Determine the [x, y] coordinate at the center of the cell enclosing the given text.  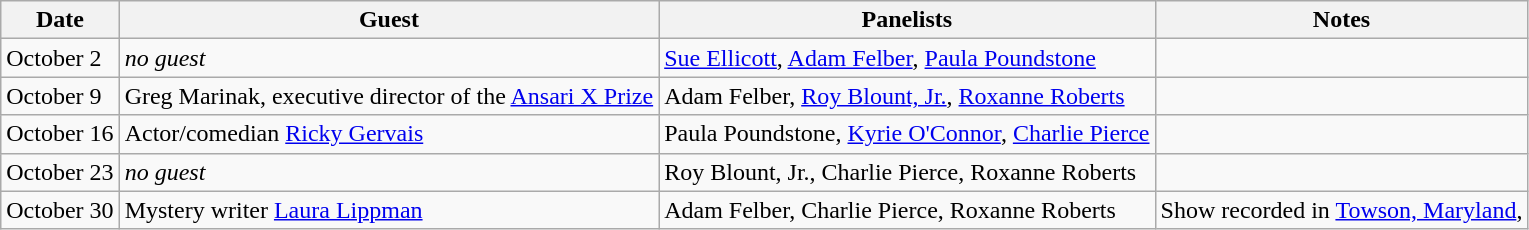
Adam Felber, Charlie Pierce, Roxanne Roberts [907, 210]
Mystery writer Laura Lippman [389, 210]
Roy Blount, Jr., Charlie Pierce, Roxanne Roberts [907, 172]
Show recorded in Towson, Maryland, [1342, 210]
October 9 [60, 96]
Guest [389, 20]
Greg Marinak, executive director of the Ansari X Prize [389, 96]
October 23 [60, 172]
Notes [1342, 20]
Paula Poundstone, Kyrie O'Connor, Charlie Pierce [907, 134]
Adam Felber, Roy Blount, Jr., Roxanne Roberts [907, 96]
Actor/comedian Ricky Gervais [389, 134]
October 2 [60, 58]
Sue Ellicott, Adam Felber, Paula Poundstone [907, 58]
October 16 [60, 134]
October 30 [60, 210]
Panelists [907, 20]
Date [60, 20]
